Return the [X, Y] coordinate for the center point of the cell that contains the specified text.  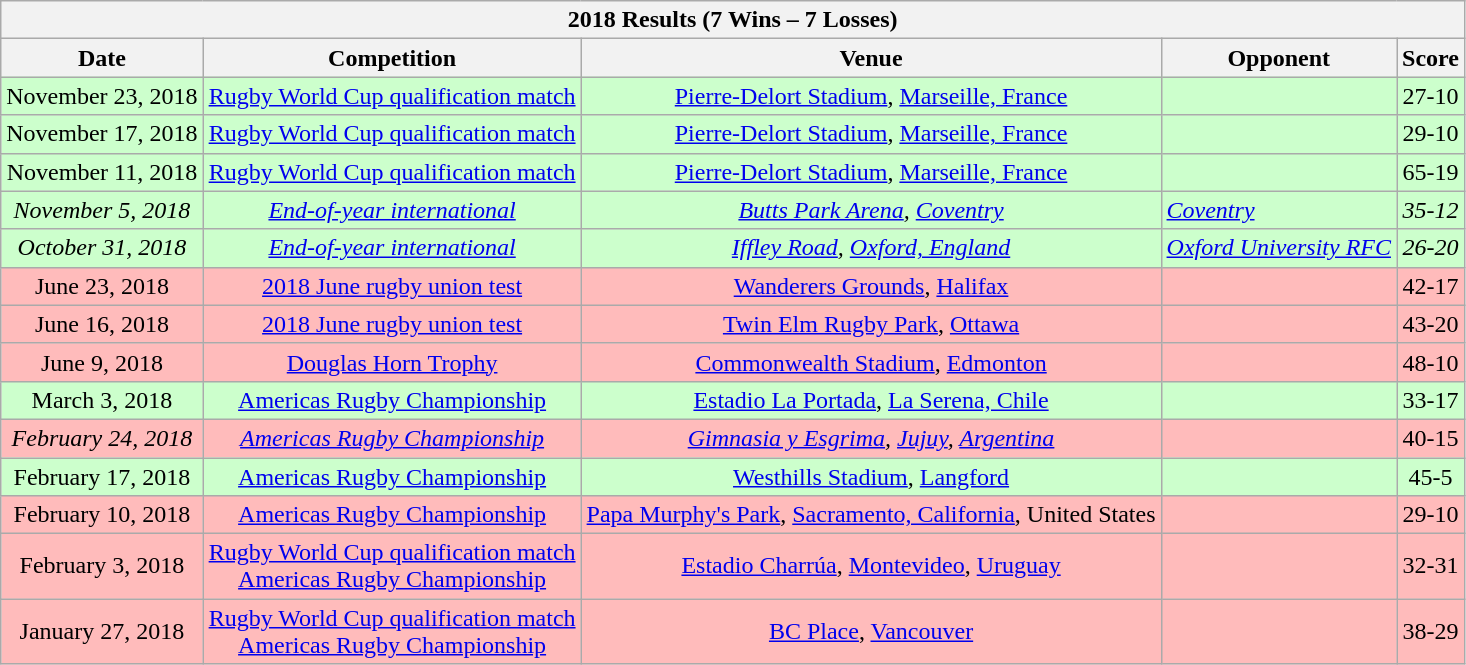
June 9, 2018 [102, 362]
26-20 [1430, 248]
November 17, 2018 [102, 134]
Gimnasia y Esgrima, Jujuy, Argentina [871, 438]
Oxford University RFC [1278, 248]
Douglas Horn Trophy [392, 362]
2018 Results (7 Wins – 7 Losses) [733, 20]
February 24, 2018 [102, 438]
February 10, 2018 [102, 515]
Score [1430, 58]
BC Place, Vancouver [871, 632]
February 3, 2018 [102, 566]
January 27, 2018 [102, 632]
Wanderers Grounds, Halifax [871, 286]
March 3, 2018 [102, 400]
38-29 [1430, 632]
November 11, 2018 [102, 172]
48-10 [1430, 362]
Westhills Stadium, Langford [871, 477]
32-31 [1430, 566]
November 23, 2018 [102, 96]
Coventry [1278, 210]
Estadio Charrúa, Montevideo, Uruguay [871, 566]
Competition [392, 58]
65-19 [1430, 172]
Date [102, 58]
35-12 [1430, 210]
Opponent [1278, 58]
Papa Murphy's Park, Sacramento, California, United States [871, 515]
Twin Elm Rugby Park, Ottawa [871, 324]
43-20 [1430, 324]
November 5, 2018 [102, 210]
27-10 [1430, 96]
June 23, 2018 [102, 286]
Venue [871, 58]
42-17 [1430, 286]
45-5 [1430, 477]
Iffley Road, Oxford, England [871, 248]
Butts Park Arena, Coventry [871, 210]
February 17, 2018 [102, 477]
Estadio La Portada, La Serena, Chile [871, 400]
33-17 [1430, 400]
June 16, 2018 [102, 324]
40-15 [1430, 438]
Commonwealth Stadium, Edmonton [871, 362]
October 31, 2018 [102, 248]
